Detect which cell encompasses the target text, then output its (X, Y) center coordinate. 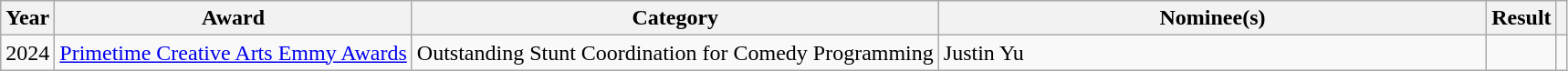
Year (27, 18)
Award (234, 18)
Outstanding Stunt Coordination for Comedy Programming (675, 53)
Result (1521, 18)
Primetime Creative Arts Emmy Awards (234, 53)
Nominee(s) (1212, 18)
Category (675, 18)
2024 (27, 53)
Justin Yu (1212, 53)
